Pinpoint the cell where the given text exists, returning its (X, Y) midpoint coordinate. 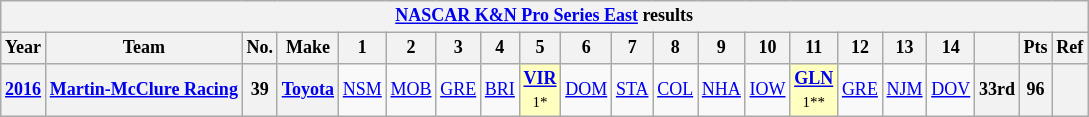
Ref (1070, 48)
96 (1036, 90)
COL (676, 90)
12 (860, 48)
NSM (362, 90)
33rd (998, 90)
DOM (586, 90)
No. (260, 48)
Martin-McClure Racing (144, 90)
9 (722, 48)
IOW (768, 90)
BRI (500, 90)
NJM (904, 90)
5 (540, 48)
11 (814, 48)
Team (144, 48)
NHA (722, 90)
7 (632, 48)
39 (260, 90)
2016 (24, 90)
14 (951, 48)
Pts (1036, 48)
2 (411, 48)
DOV (951, 90)
GLN1** (814, 90)
MOB (411, 90)
Make (308, 48)
1 (362, 48)
VIR1* (540, 90)
13 (904, 48)
8 (676, 48)
6 (586, 48)
3 (458, 48)
4 (500, 48)
10 (768, 48)
STA (632, 90)
Year (24, 48)
Toyota (308, 90)
NASCAR K&N Pro Series East results (544, 16)
